Capture the cell that displays the provided text and extract its [X, Y] central coordinate. 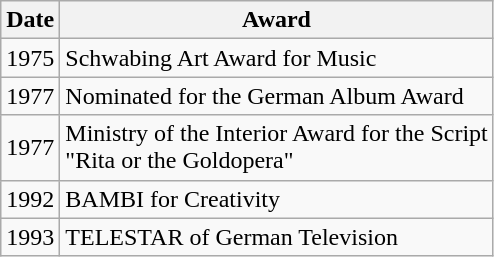
Date [30, 20]
1993 [30, 237]
Schwabing Art Award for Music [276, 58]
1992 [30, 199]
Award [276, 20]
Ministry of the Interior Award for the Script"Rita or the Goldopera" [276, 148]
BAMBI for Creativity [276, 199]
1975 [30, 58]
TELESTAR of German Television [276, 237]
Nominated for the German Album Award [276, 96]
